Scan for the cell matching the given text and deliver its (X, Y) coordinate at center. 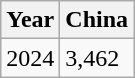
3,462 (97, 58)
China (97, 20)
Year (30, 20)
2024 (30, 58)
